Search for the cell housing the specified text and yield its (X, Y) center coordinate. 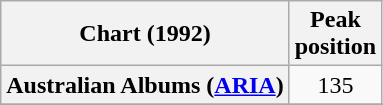
Peakposition (335, 34)
135 (335, 85)
Chart (1992) (145, 34)
Australian Albums (ARIA) (145, 85)
